Return [x, y] of the center of cell containing provided text 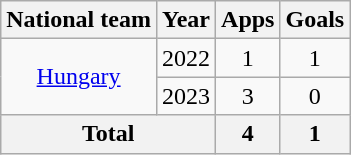
0 [315, 96]
Year [186, 20]
Total [108, 134]
3 [248, 96]
4 [248, 134]
Apps [248, 20]
2022 [186, 58]
Hungary [79, 77]
2023 [186, 96]
Goals [315, 20]
National team [79, 20]
